Search for the cell housing the specified text and yield its [x, y] center coordinate. 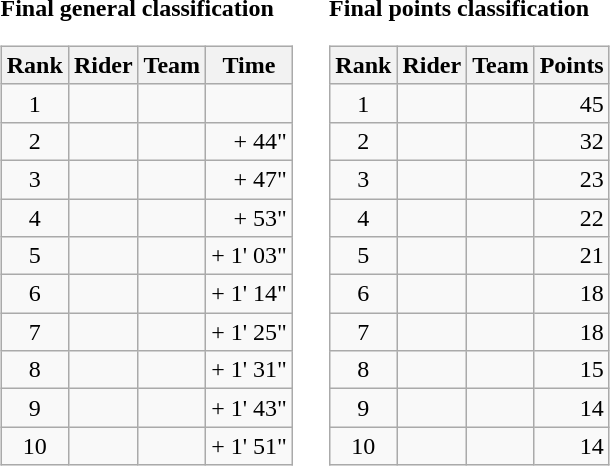
+ 1' 51" [250, 446]
+ 47" [250, 179]
45 [572, 103]
+ 1' 31" [250, 370]
32 [572, 141]
+ 1' 14" [250, 294]
23 [572, 179]
+ 1' 25" [250, 332]
+ 1' 03" [250, 256]
+ 53" [250, 217]
15 [572, 370]
Points [572, 65]
21 [572, 256]
22 [572, 217]
+ 44" [250, 141]
+ 1' 43" [250, 408]
Time [250, 65]
